Capture the cell that displays the provided text and extract its (X, Y) central coordinate. 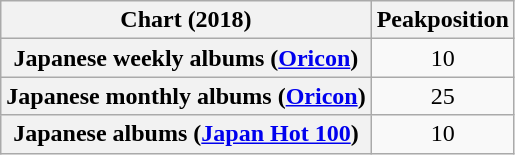
Chart (2018) (186, 20)
Japanese albums (Japan Hot 100) (186, 134)
Japanese weekly albums (Oricon) (186, 58)
25 (442, 96)
Japanese monthly albums (Oricon) (186, 96)
Peakposition (442, 20)
